From the cell containing the given text, extract its center point as [x, y] coordinate. 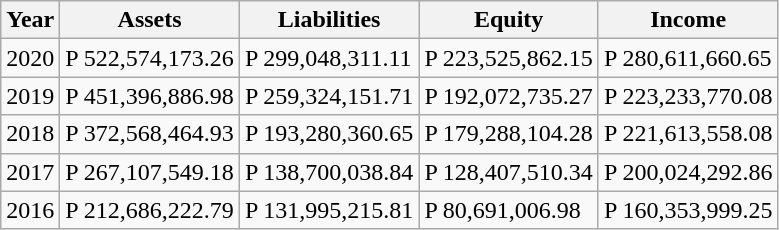
Income [688, 20]
P 451,396,886.98 [150, 96]
P 179,288,104.28 [509, 134]
P 223,233,770.08 [688, 96]
P 192,072,735.27 [509, 96]
P 267,107,549.18 [150, 172]
P 138,700,038.84 [329, 172]
P 299,048,311.11 [329, 58]
P 259,324,151.71 [329, 96]
P 522,574,173.26 [150, 58]
2019 [30, 96]
Liabilities [329, 20]
P 128,407,510.34 [509, 172]
P 372,568,464.93 [150, 134]
2017 [30, 172]
P 80,691,006.98 [509, 210]
Equity [509, 20]
P 193,280,360.65 [329, 134]
2018 [30, 134]
P 280,611,660.65 [688, 58]
2020 [30, 58]
P 212,686,222.79 [150, 210]
P 131,995,215.81 [329, 210]
P 223,525,862.15 [509, 58]
Assets [150, 20]
P 221,613,558.08 [688, 134]
P 200,024,292.86 [688, 172]
2016 [30, 210]
P 160,353,999.25 [688, 210]
Year [30, 20]
